Identify which cell holds the provided text, then report its (x, y) central coordinate. 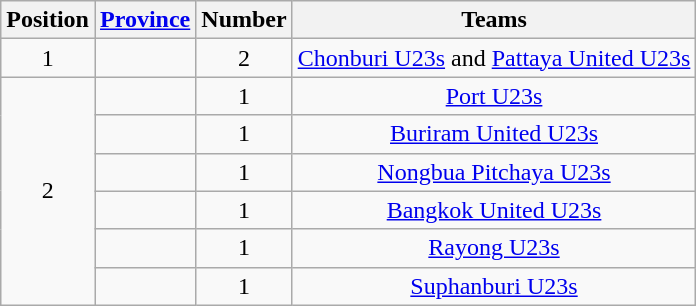
Nongbua Pitchaya U23s (494, 172)
Position (48, 20)
Teams (494, 20)
Rayong U23s (494, 248)
Buriram United U23s (494, 134)
Number (244, 20)
Bangkok United U23s (494, 210)
Suphanburi U23s (494, 286)
Province (144, 20)
Chonburi U23s and Pattaya United U23s (494, 58)
Port U23s (494, 96)
